Search for the cell housing the specified text and yield its (x, y) center coordinate. 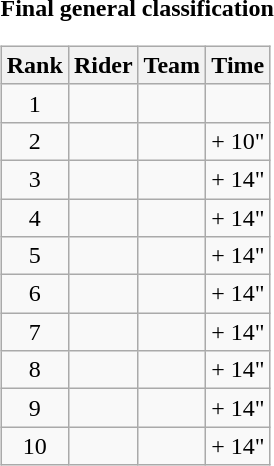
5 (34, 256)
7 (34, 332)
Team (172, 65)
4 (34, 217)
10 (34, 446)
1 (34, 103)
8 (34, 370)
6 (34, 294)
Rider (103, 65)
Rank (34, 65)
9 (34, 408)
+ 10" (238, 141)
3 (34, 179)
2 (34, 141)
Time (238, 65)
